Output the (X, Y) coordinate of the center of the cell containing the given text.  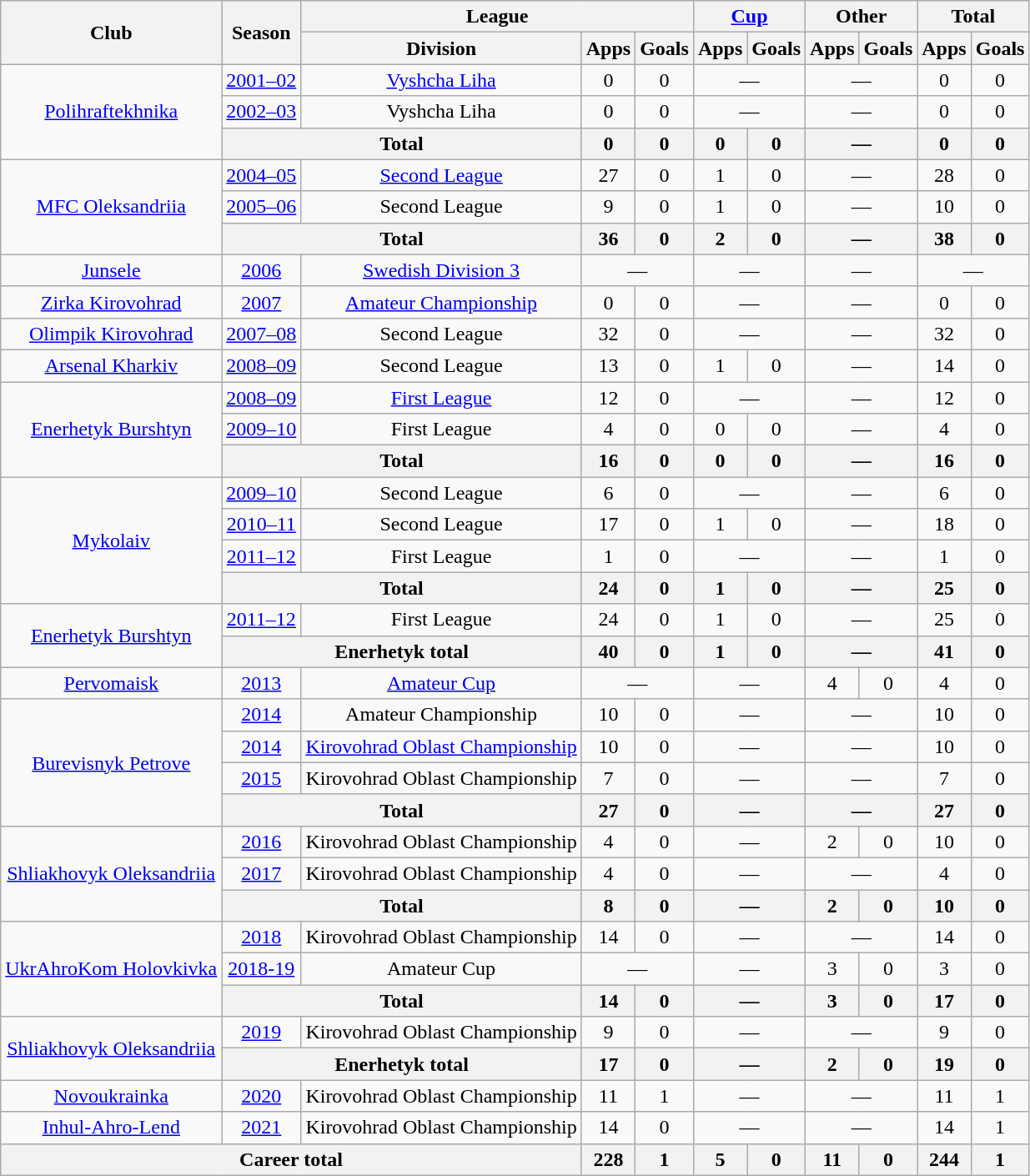
19 (944, 1064)
Inhul-Ahro-Lend (112, 1128)
2013 (262, 683)
Mykolaiv (112, 540)
18 (944, 525)
2005–06 (262, 207)
Cup (749, 17)
Other (862, 17)
Junsele (112, 270)
2021 (262, 1128)
2019 (262, 1033)
228 (608, 1159)
Division (441, 48)
5 (720, 1159)
Olimpik Kirovohrad (112, 334)
13 (608, 365)
2006 (262, 270)
Club (112, 33)
League (497, 17)
2018 (262, 937)
Polihraftekhnika (112, 112)
28 (944, 175)
2015 (262, 778)
Career total (291, 1159)
36 (608, 239)
Novoukrainka (112, 1096)
Season (262, 33)
2016 (262, 842)
UkrAhroKom Holovkivka (112, 969)
8 (608, 905)
2020 (262, 1096)
Zirka Kirovohrad (112, 302)
2001–02 (262, 80)
MFC Oleksandriia (112, 207)
2004–05 (262, 175)
2007–08 (262, 334)
2010–11 (262, 525)
Pervomaisk (112, 683)
2007 (262, 302)
41 (944, 651)
244 (944, 1159)
2002–03 (262, 112)
40 (608, 651)
2017 (262, 873)
2018-19 (262, 969)
Swedish Division 3 (441, 270)
Burevisnyk Petrove (112, 762)
Arsenal Kharkiv (112, 365)
38 (944, 239)
